Search for the cell housing the specified text and yield its (X, Y) center coordinate. 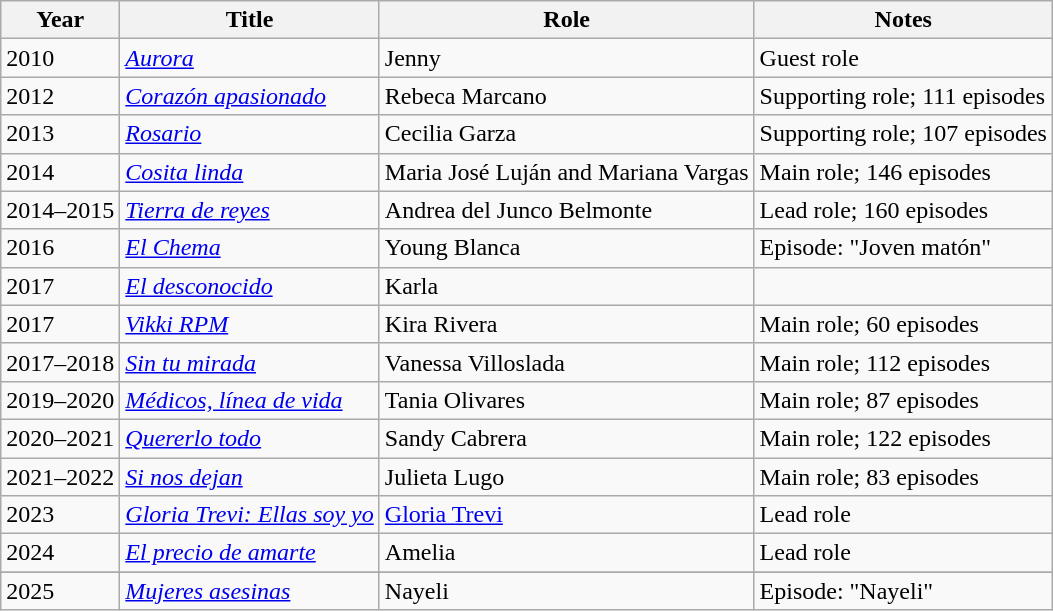
2010 (60, 58)
Vanessa Villoslada (566, 362)
Corazón apasionado (250, 96)
Title (250, 20)
Main role; 122 episodes (903, 438)
Cosita linda (250, 172)
Sin tu mirada (250, 362)
2025 (60, 591)
Role (566, 20)
2014 (60, 172)
Supporting role; 107 episodes (903, 134)
Vikki RPM (250, 324)
Tania Olivares (566, 400)
El desconocido (250, 286)
Amelia (566, 553)
Episode: "Joven matón" (903, 248)
Main role; 112 episodes (903, 362)
Notes (903, 20)
Si nos dejan (250, 477)
2023 (60, 515)
Rebeca Marcano (566, 96)
Sandy Cabrera (566, 438)
Andrea del Junco Belmonte (566, 210)
Kira Rivera (566, 324)
Episode: "Nayeli" (903, 591)
2024 (60, 553)
Main role; 83 episodes (903, 477)
2016 (60, 248)
Main role; 87 episodes (903, 400)
Quererlo todo (250, 438)
2020–2021 (60, 438)
Karla (566, 286)
Main role; 146 episodes (903, 172)
2017–2018 (60, 362)
Julieta Lugo (566, 477)
El Chema (250, 248)
Young Blanca (566, 248)
Médicos, línea de vida (250, 400)
Aurora (250, 58)
2013 (60, 134)
Main role; 60 episodes (903, 324)
2019–2020 (60, 400)
Gloria Trevi (566, 515)
Year (60, 20)
El precio de amarte (250, 553)
Rosario (250, 134)
Guest role (903, 58)
Jenny (566, 58)
Tierra de reyes (250, 210)
Supporting role; 111 episodes (903, 96)
2014–2015 (60, 210)
Maria José Luján and Mariana Vargas (566, 172)
Lead role; 160 episodes (903, 210)
Nayeli (566, 591)
Gloria Trevi: Ellas soy yo (250, 515)
Cecilia Garza (566, 134)
2021–2022 (60, 477)
Mujeres asesinas (250, 591)
2012 (60, 96)
